Return the [x, y] coordinate for the center point of the cell that contains the specified text.  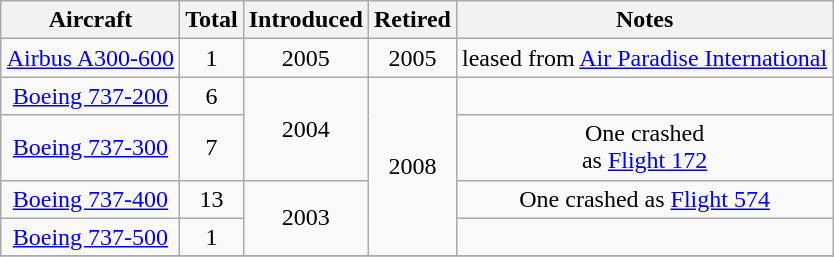
Boeing 737-500 [90, 237]
2003 [306, 218]
7 [212, 148]
leased from Air Paradise International [644, 58]
Total [212, 20]
13 [212, 199]
Aircraft [90, 20]
Airbus A300-600 [90, 58]
One crashed as Flight 574 [644, 199]
One crashedas Flight 172 [644, 148]
6 [212, 96]
Boeing 737-200 [90, 96]
Notes [644, 20]
Retired [413, 20]
Introduced [306, 20]
2004 [306, 128]
2008 [413, 166]
Boeing 737-400 [90, 199]
Boeing 737-300 [90, 148]
